Find where the given text appears and provide that cell's center as [x, y] coordinate. 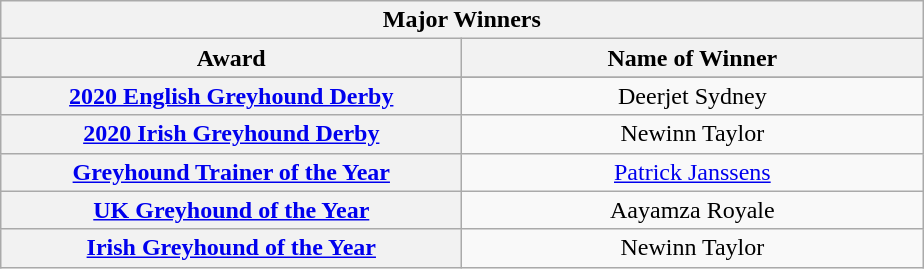
2020 Irish Greyhound Derby [232, 134]
Aayamza Royale [692, 210]
Deerjet Sydney [692, 96]
Major Winners [462, 20]
Name of Winner [692, 58]
2020 English Greyhound Derby [232, 96]
Award [232, 58]
Patrick Janssens [692, 172]
UK Greyhound of the Year [232, 210]
Irish Greyhound of the Year [232, 248]
Greyhound Trainer of the Year [232, 172]
